Determine the [X, Y] coordinate at the center of the cell enclosing the given text.  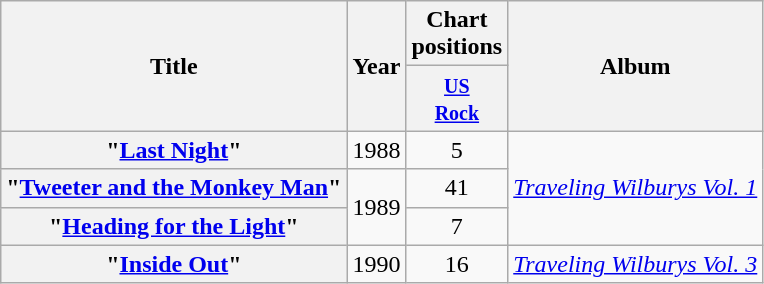
Chartpositions [457, 34]
"Heading for the Light" [174, 226]
Year [376, 66]
5 [457, 150]
"Inside Out" [174, 264]
Traveling Wilburys Vol. 3 [636, 264]
USRock [457, 98]
Album [636, 66]
16 [457, 264]
"Last Night" [174, 150]
41 [457, 188]
Traveling Wilburys Vol. 1 [636, 188]
1989 [376, 207]
Title [174, 66]
7 [457, 226]
1988 [376, 150]
1990 [376, 264]
"Tweeter and the Monkey Man" [174, 188]
